Scan for the cell matching the given text and deliver its [X, Y] coordinate at center. 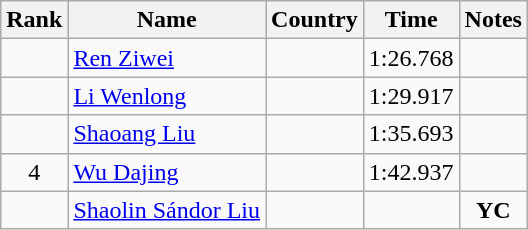
Rank [34, 20]
4 [34, 172]
1:42.937 [411, 172]
Notes [493, 20]
Name [167, 20]
1:35.693 [411, 134]
Country [315, 20]
Wu Dajing [167, 172]
Shaolin Sándor Liu [167, 210]
Ren Ziwei [167, 58]
YC [493, 210]
1:29.917 [411, 96]
Shaoang Liu [167, 134]
1:26.768 [411, 58]
Time [411, 20]
Li Wenlong [167, 96]
